Pinpoint the cell where the given text exists, returning its [x, y] midpoint coordinate. 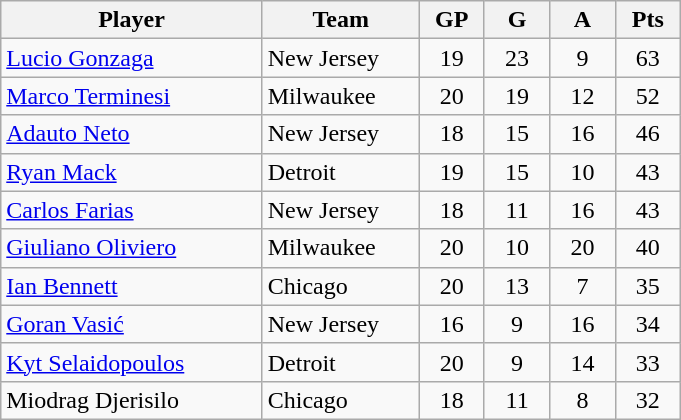
7 [582, 286]
33 [648, 362]
52 [648, 96]
Giuliano Oliviero [132, 248]
Marco Terminesi [132, 96]
14 [582, 362]
34 [648, 324]
Goran Vasić [132, 324]
Ryan Mack [132, 172]
35 [648, 286]
8 [582, 400]
G [516, 20]
Miodrag Djerisilo [132, 400]
Pts [648, 20]
40 [648, 248]
Team [340, 20]
GP [452, 20]
Carlos Farias [132, 210]
46 [648, 134]
32 [648, 400]
A [582, 20]
Ian Bennett [132, 286]
23 [516, 58]
12 [582, 96]
Adauto Neto [132, 134]
13 [516, 286]
Kyt Selaidopoulos [132, 362]
Player [132, 20]
63 [648, 58]
Lucio Gonzaga [132, 58]
